Scan for the cell matching the given text and deliver its [x, y] coordinate at center. 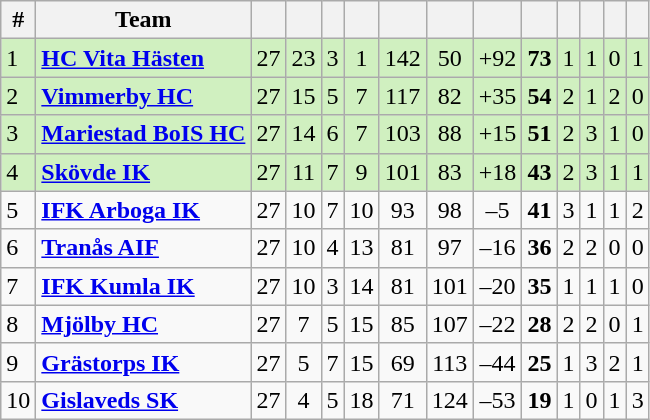
97 [450, 248]
Team [144, 20]
18 [362, 400]
–16 [498, 248]
–53 [498, 400]
+35 [498, 96]
+15 [498, 134]
88 [450, 134]
11 [304, 172]
HC Vita Hästen [144, 58]
Vimmerby HC [144, 96]
IFK Arboga IK [144, 210]
–22 [498, 324]
98 [450, 210]
25 [540, 362]
124 [450, 400]
–44 [498, 362]
+92 [498, 58]
43 [540, 172]
142 [402, 58]
Grästorps IK [144, 362]
85 [402, 324]
IFK Kumla IK [144, 286]
69 [402, 362]
117 [402, 96]
Skövde IK [144, 172]
–20 [498, 286]
103 [402, 134]
36 [540, 248]
8 [18, 324]
Gislaveds SK [144, 400]
23 [304, 58]
Mariestad BoIS HC [144, 134]
113 [450, 362]
# [18, 20]
83 [450, 172]
19 [540, 400]
35 [540, 286]
41 [540, 210]
Tranås AIF [144, 248]
51 [540, 134]
–5 [498, 210]
13 [362, 248]
82 [450, 96]
71 [402, 400]
28 [540, 324]
73 [540, 58]
50 [450, 58]
+18 [498, 172]
54 [540, 96]
93 [402, 210]
Mjölby HC [144, 324]
107 [450, 324]
